Locate the cell with the specified text and output its [x, y] center coordinate. 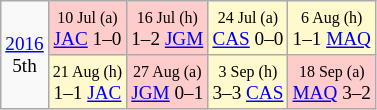
18 Sep (a)MAQ 3–2 [332, 82]
16 Jul (h)1–2 JGM [168, 28]
10 Jul (a)JAC 1–0 [87, 28]
27 Aug (a)JGM 0–1 [168, 82]
21 Aug (h)1–1 JAC [87, 82]
20165th [25, 55]
24 Jul (a)CAS 0–0 [248, 28]
6 Aug (h)1–1 MAQ [332, 28]
3 Sep (h)3–3 CAS [248, 82]
